Scan for the cell matching the given text and deliver its (X, Y) coordinate at center. 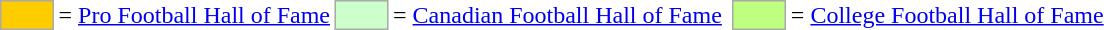
= Canadian Football Hall of Fame (558, 15)
= Pro Football Hall of Fame (194, 15)
